For the text-containing cell, return its midpoint in [X, Y] coordinate format. 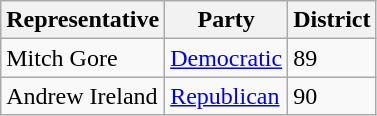
Mitch Gore [83, 58]
Representative [83, 20]
Andrew Ireland [83, 96]
89 [332, 58]
Party [226, 20]
Democratic [226, 58]
90 [332, 96]
Republican [226, 96]
District [332, 20]
